Output the [x, y] coordinate of the center of the cell containing the given text.  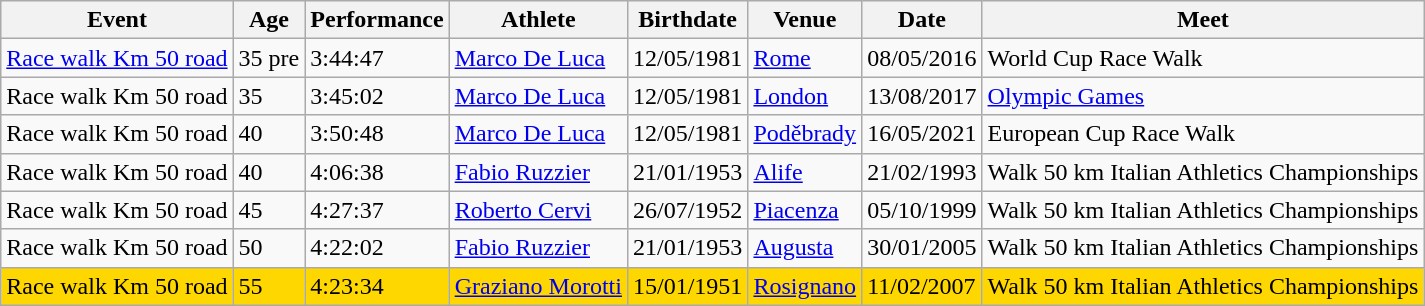
Alife [805, 172]
Age [269, 20]
Piacenza [805, 210]
Roberto Cervi [538, 210]
21/02/1993 [922, 172]
35 pre [269, 58]
30/01/2005 [922, 248]
World Cup Race Walk [1203, 58]
55 [269, 286]
Date [922, 20]
4:22:02 [377, 248]
Rome [805, 58]
4:06:38 [377, 172]
3:50:48 [377, 134]
4:27:37 [377, 210]
European Cup Race Walk [1203, 134]
4:23:34 [377, 286]
Performance [377, 20]
Birthdate [687, 20]
London [805, 96]
Graziano Morotti [538, 286]
Rosignano [805, 286]
11/02/2007 [922, 286]
15/01/1951 [687, 286]
26/07/1952 [687, 210]
50 [269, 248]
08/05/2016 [922, 58]
Augusta [805, 248]
16/05/2021 [922, 134]
3:45:02 [377, 96]
Venue [805, 20]
3:44:47 [377, 58]
45 [269, 210]
Meet [1203, 20]
35 [269, 96]
05/10/1999 [922, 210]
Olympic Games [1203, 96]
Poděbrady [805, 134]
Event [117, 20]
13/08/2017 [922, 96]
Athlete [538, 20]
